From the cell containing the given text, extract its center point as (X, Y) coordinate. 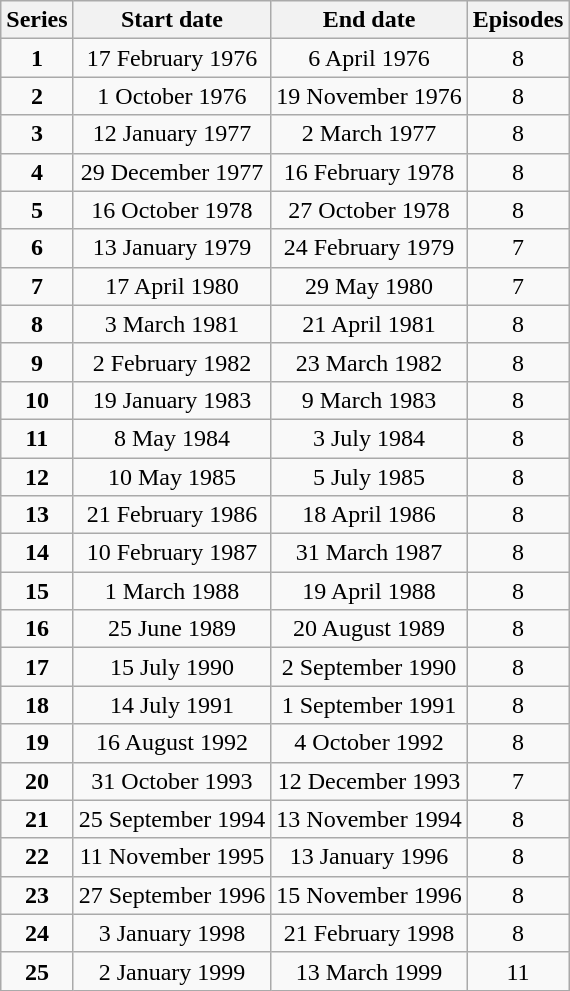
2 September 1990 (369, 667)
25 (37, 971)
17 (37, 667)
24 February 1979 (369, 248)
14 July 1991 (172, 705)
6 (37, 248)
17 February 1976 (172, 58)
11 November 1995 (172, 857)
13 January 1979 (172, 248)
29 December 1977 (172, 172)
10 May 1985 (172, 477)
2 (37, 96)
13 March 1999 (369, 971)
15 November 1996 (369, 895)
15 July 1990 (172, 667)
4 (37, 172)
16 February 1978 (369, 172)
5 July 1985 (369, 477)
31 October 1993 (172, 781)
21 February 1998 (369, 933)
9 (37, 362)
19 (37, 743)
21 (37, 819)
5 (37, 210)
1 March 1988 (172, 591)
27 October 1978 (369, 210)
6 April 1976 (369, 58)
2 February 1982 (172, 362)
Episodes (518, 20)
Series (37, 20)
10 (37, 400)
20 August 1989 (369, 629)
End date (369, 20)
9 March 1983 (369, 400)
27 September 1996 (172, 895)
21 April 1981 (369, 324)
10 February 1987 (172, 553)
1 (37, 58)
13 January 1996 (369, 857)
23 March 1982 (369, 362)
2 January 1999 (172, 971)
4 October 1992 (369, 743)
18 (37, 705)
19 April 1988 (369, 591)
15 (37, 591)
1 September 1991 (369, 705)
3 January 1998 (172, 933)
Start date (172, 20)
22 (37, 857)
20 (37, 781)
16 October 1978 (172, 210)
23 (37, 895)
14 (37, 553)
2 March 1977 (369, 134)
18 April 1986 (369, 515)
12 January 1977 (172, 134)
25 June 1989 (172, 629)
1 October 1976 (172, 96)
25 September 1994 (172, 819)
8 May 1984 (172, 438)
3 July 1984 (369, 438)
29 May 1980 (369, 286)
13 November 1994 (369, 819)
16 (37, 629)
3 March 1981 (172, 324)
21 February 1986 (172, 515)
24 (37, 933)
19 January 1983 (172, 400)
16 August 1992 (172, 743)
19 November 1976 (369, 96)
3 (37, 134)
12 December 1993 (369, 781)
17 April 1980 (172, 286)
13 (37, 515)
12 (37, 477)
31 March 1987 (369, 553)
